Provide the (x, y) coordinate of the cell's center where the given text is located.  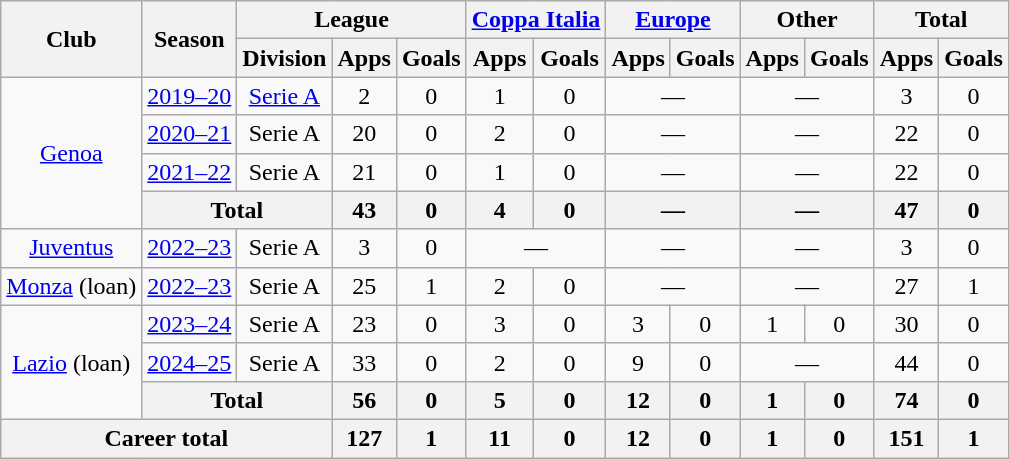
Division (284, 58)
4 (500, 210)
127 (364, 438)
Coppa Italia (536, 20)
2024–25 (190, 362)
74 (906, 400)
League (352, 20)
25 (364, 286)
Monza (loan) (72, 286)
Lazio (loan) (72, 362)
Europe (673, 20)
20 (364, 134)
Season (190, 39)
2023–24 (190, 324)
Other (807, 20)
27 (906, 286)
2019–20 (190, 96)
2020–21 (190, 134)
33 (364, 362)
9 (638, 362)
Juventus (72, 248)
151 (906, 438)
11 (500, 438)
43 (364, 210)
23 (364, 324)
Career total (166, 438)
44 (906, 362)
2021–22 (190, 172)
56 (364, 400)
30 (906, 324)
Genoa (72, 153)
47 (906, 210)
5 (500, 400)
Club (72, 39)
21 (364, 172)
